For the text-containing cell, return its midpoint in [x, y] coordinate format. 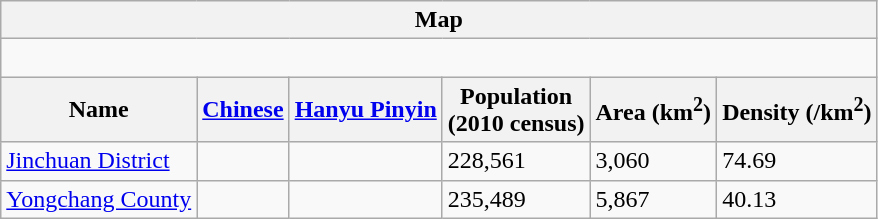
Yongchang County [99, 199]
228,561 [516, 161]
Density (/km2) [797, 110]
Name [99, 110]
Population(2010 census) [516, 110]
Jinchuan District [99, 161]
74.69 [797, 161]
Map [439, 20]
Chinese [243, 110]
Hanyu Pinyin [366, 110]
Area (km2) [654, 110]
40.13 [797, 199]
5,867 [654, 199]
3,060 [654, 161]
235,489 [516, 199]
